Search for the cell housing the specified text and yield its (X, Y) center coordinate. 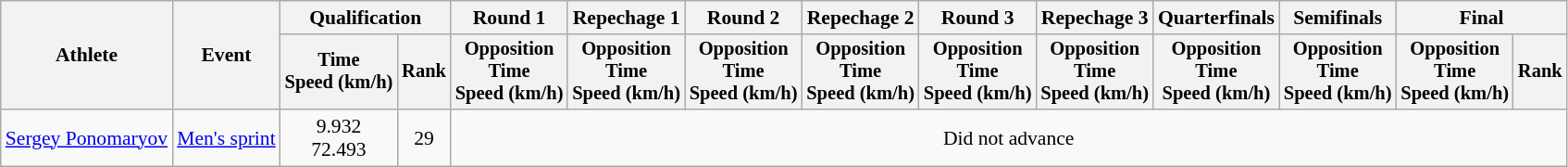
9.93272.493 (339, 137)
Quarterfinals (1216, 18)
Round 3 (977, 18)
Final (1481, 18)
Round 2 (744, 18)
Repechage 2 (861, 18)
Semifinals (1338, 18)
29 (424, 137)
Repechage 1 (626, 18)
Repechage 3 (1094, 18)
TimeSpeed (km/h) (339, 72)
Sergey Ponomaryov (87, 137)
Did not advance (1009, 137)
Round 1 (509, 18)
Event (226, 56)
Men's sprint (226, 137)
Athlete (87, 56)
Qualification (366, 18)
